Detect which cell encompasses the target text, then output its [x, y] center coordinate. 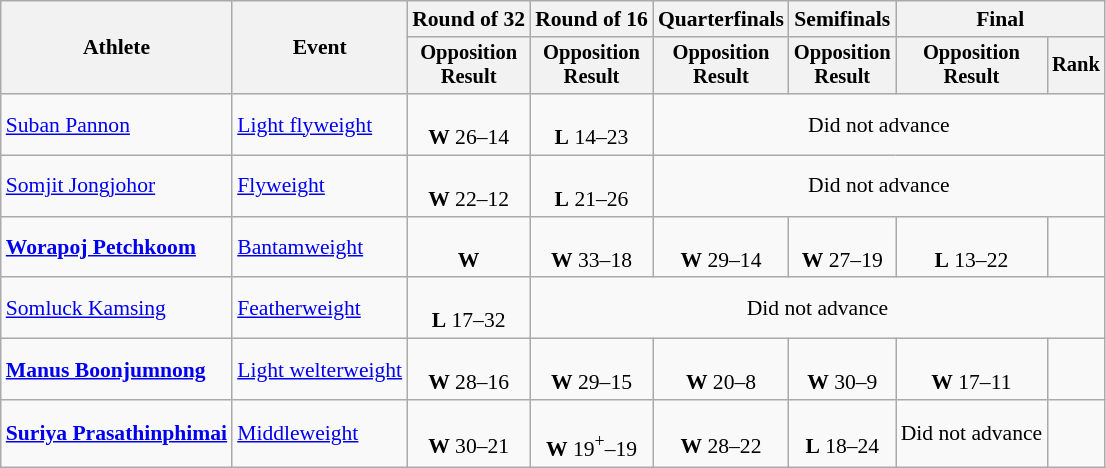
W 28–16 [468, 370]
Light flyweight [320, 124]
Semifinals [842, 19]
Somjit Jongjohor [116, 186]
W [468, 248]
Bantamweight [320, 248]
W 30–9 [842, 370]
L 13–22 [972, 248]
W 19+–19 [592, 434]
W 29–15 [592, 370]
W 17–11 [972, 370]
Athlete [116, 48]
L 17–32 [468, 308]
Featherweight [320, 308]
W 20–8 [721, 370]
Suban Pannon [116, 124]
Suriya Prasathinphimai [116, 434]
Light welterweight [320, 370]
L 18–24 [842, 434]
L 14–23 [592, 124]
W 29–14 [721, 248]
Quarterfinals [721, 19]
L 21–26 [592, 186]
W 26–14 [468, 124]
W 27–19 [842, 248]
Rank [1076, 66]
Event [320, 48]
W 28–22 [721, 434]
Round of 16 [592, 19]
Flyweight [320, 186]
W 33–18 [592, 248]
Middleweight [320, 434]
Worapoj Petchkoom [116, 248]
Final [1000, 19]
Manus Boonjumnong [116, 370]
W 30–21 [468, 434]
Round of 32 [468, 19]
Somluck Kamsing [116, 308]
W 22–12 [468, 186]
